From the cell containing the given text, extract its center point as (X, Y) coordinate. 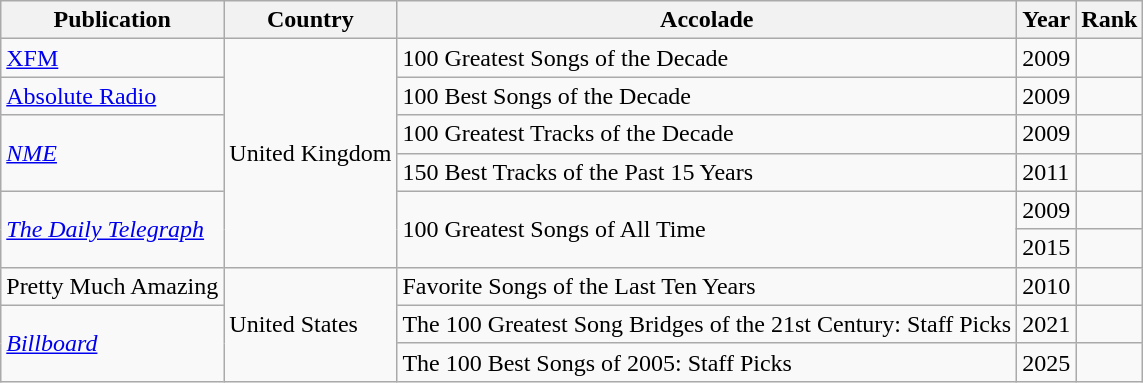
United Kingdom (310, 153)
The 100 Greatest Song Bridges of the 21st Century: Staff Picks (707, 324)
2010 (1046, 286)
NME (112, 153)
100 Greatest Songs of the Decade (707, 58)
100 Greatest Songs of All Time (707, 229)
2021 (1046, 324)
100 Greatest Tracks of the Decade (707, 134)
2025 (1046, 362)
Accolade (707, 20)
The 100 Best Songs of 2005: Staff Picks (707, 362)
Year (1046, 20)
XFM (112, 58)
Rank (1110, 20)
2015 (1046, 248)
Publication (112, 20)
150 Best Tracks of the Past 15 Years (707, 172)
Pretty Much Amazing (112, 286)
The Daily Telegraph (112, 229)
United States (310, 324)
Billboard (112, 343)
100 Best Songs of the Decade (707, 96)
Favorite Songs of the Last Ten Years (707, 286)
2011 (1046, 172)
Absolute Radio (112, 96)
Country (310, 20)
